Provide the (X, Y) coordinate of the cell's center where the given text is located.  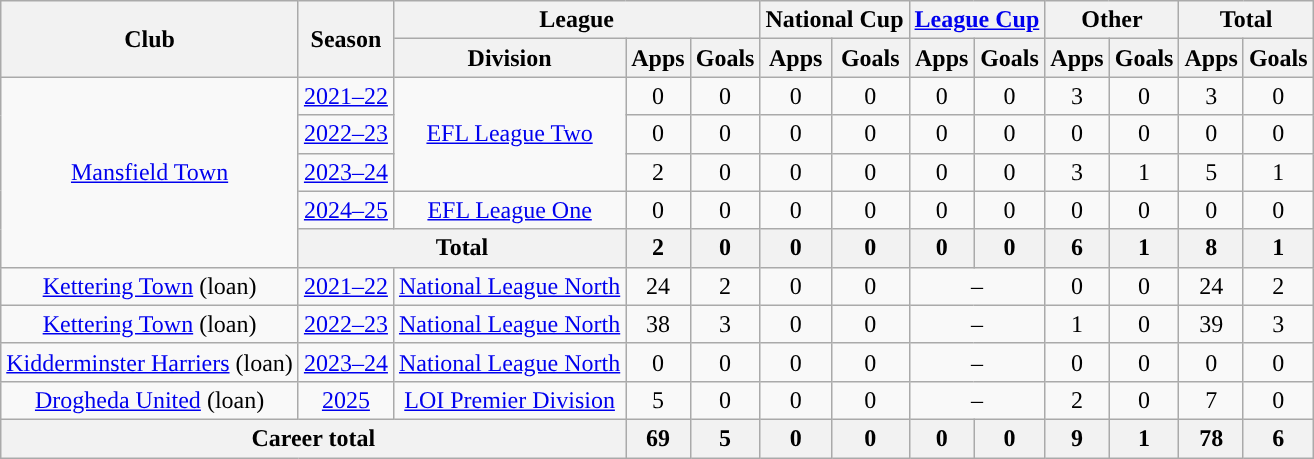
League Cup (977, 20)
38 (658, 324)
Drogheda United (loan) (150, 400)
Division (509, 58)
9 (1077, 438)
EFL League Two (509, 134)
39 (1211, 324)
8 (1211, 248)
Club (150, 39)
League (576, 20)
2025 (346, 400)
Mansfield Town (150, 172)
7 (1211, 400)
2024–25 (346, 210)
78 (1211, 438)
69 (658, 438)
LOI Premier Division (509, 400)
Season (346, 39)
Kidderminster Harriers (loan) (150, 362)
Career total (314, 438)
National Cup (834, 20)
Other (1112, 20)
EFL League One (509, 210)
